Identify which cell holds the provided text, then report its [X, Y] central coordinate. 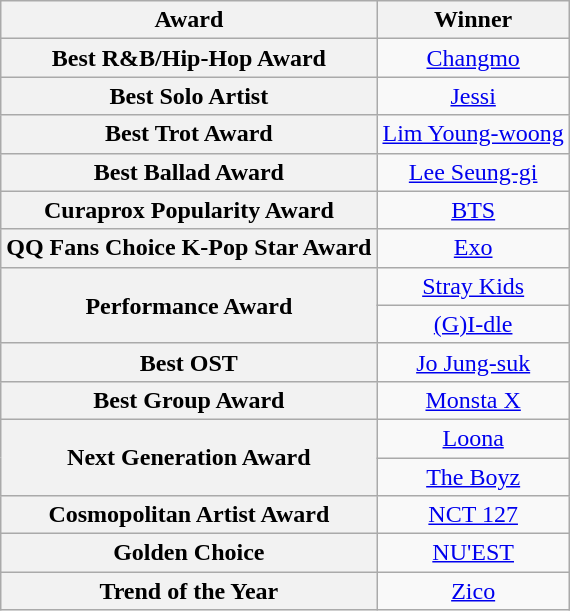
Golden Choice [189, 553]
Lim Young-woong [473, 134]
Winner [473, 20]
Award [189, 20]
Stray Kids [473, 286]
Best Solo Artist [189, 96]
Best Trot Award [189, 134]
Best R&B/Hip-Hop Award [189, 58]
(G)I-dle [473, 324]
BTS [473, 210]
NCT 127 [473, 515]
NU'EST [473, 553]
Curaprox Popularity Award [189, 210]
Jessi [473, 96]
Jo Jung-suk [473, 362]
Trend of the Year [189, 591]
Exo [473, 248]
Best Ballad Award [189, 172]
The Boyz [473, 477]
Next Generation Award [189, 457]
Zico [473, 591]
Best Group Award [189, 400]
Performance Award [189, 305]
Cosmopolitan Artist Award [189, 515]
Monsta X [473, 400]
QQ Fans Choice K-Pop Star Award [189, 248]
Loona [473, 438]
Lee Seung-gi [473, 172]
Best OST [189, 362]
Changmo [473, 58]
